Return the (X, Y) coordinate for the center point of the cell that contains the specified text.  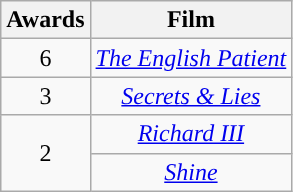
2 (46, 153)
Shine (191, 172)
Film (191, 20)
The English Patient (191, 58)
Richard III (191, 134)
6 (46, 58)
Awards (46, 20)
Secrets & Lies (191, 96)
3 (46, 96)
